Scan for the cell matching the given text and deliver its [X, Y] coordinate at center. 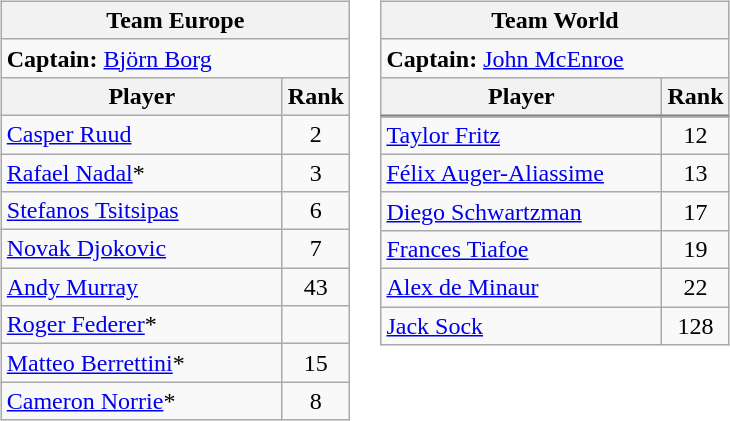
Stefanos Tsitsipas [142, 211]
19 [696, 249]
Novak Djokovic [142, 249]
Cameron Norrie* [142, 401]
22 [696, 287]
13 [696, 173]
15 [316, 363]
Andy Murray [142, 287]
Captain: Björn Borg [175, 58]
128 [696, 325]
Alex de Minaur [522, 287]
17 [696, 211]
7 [316, 249]
Diego Schwartzman [522, 211]
Team World [555, 20]
Félix Auger-Aliassime [522, 173]
43 [316, 287]
Frances Tiafoe [522, 249]
2 [316, 134]
Casper Ruud [142, 134]
Taylor Fritz [522, 135]
6 [316, 211]
12 [696, 135]
3 [316, 173]
Jack Sock [522, 325]
Roger Federer* [142, 325]
Captain: John McEnroe [555, 58]
Rafael Nadal* [142, 173]
Matteo Berrettini* [142, 363]
Team Europe [175, 20]
8 [316, 401]
